Return the (X, Y) coordinate for the center point of the cell that contains the specified text.  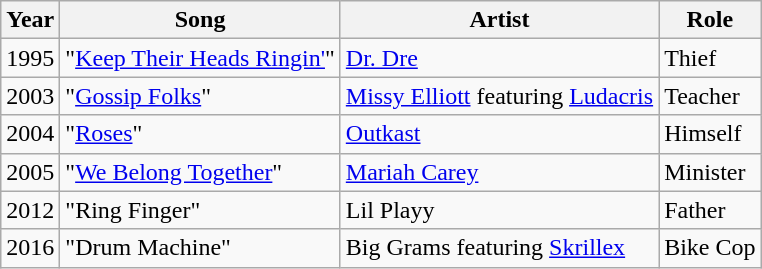
Mariah Carey (499, 172)
2012 (30, 210)
"Ring Finger" (200, 210)
Himself (710, 134)
Year (30, 20)
Teacher (710, 96)
2004 (30, 134)
Song (200, 20)
Outkast (499, 134)
Big Grams featuring Skrillex (499, 248)
"We Belong Together" (200, 172)
Dr. Dre (499, 58)
Bike Cop (710, 248)
Role (710, 20)
Thief (710, 58)
2005 (30, 172)
2016 (30, 248)
"Gossip Folks" (200, 96)
"Keep Their Heads Ringin'" (200, 58)
Artist (499, 20)
Lil Playy (499, 210)
2003 (30, 96)
"Drum Machine" (200, 248)
1995 (30, 58)
Minister (710, 172)
"Roses" (200, 134)
Missy Elliott featuring Ludacris (499, 96)
Father (710, 210)
